Output the [x, y] coordinate of the center of the cell containing the given text.  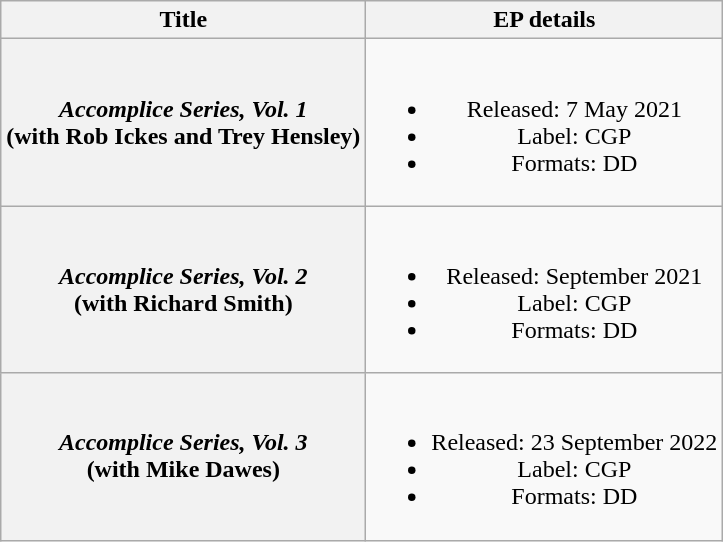
Released: 23 September 2022Label: CGPFormats: DD [544, 456]
Released: September 2021Label: CGPFormats: DD [544, 290]
Released: 7 May 2021Label: CGPFormats: DD [544, 122]
Title [184, 20]
Accomplice Series, Vol. 2 (with Richard Smith) [184, 290]
Accomplice Series, Vol. 1 (with Rob Ickes and Trey Hensley) [184, 122]
Accomplice Series, Vol. 3 (with Mike Dawes) [184, 456]
EP details [544, 20]
